Detect which cell encompasses the target text, then output its (x, y) center coordinate. 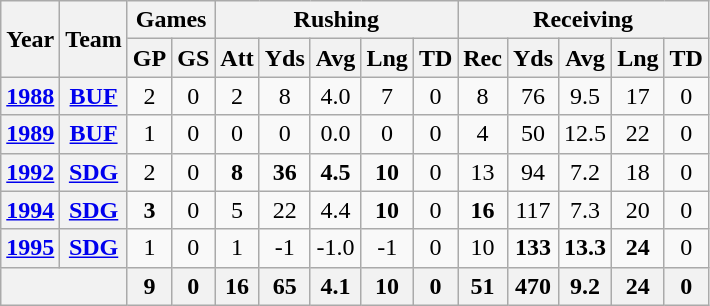
1994 (30, 210)
9 (149, 286)
3 (149, 210)
7.3 (586, 210)
Year (30, 39)
1988 (30, 96)
Games (170, 20)
13.3 (586, 248)
Receiving (584, 20)
17 (638, 96)
76 (532, 96)
65 (284, 286)
GP (149, 58)
4.5 (336, 172)
50 (532, 134)
Att (237, 58)
7 (387, 96)
1995 (30, 248)
9.5 (586, 96)
51 (483, 286)
-1.0 (336, 248)
4.4 (336, 210)
4 (483, 134)
4.1 (336, 286)
470 (532, 286)
GS (194, 58)
94 (532, 172)
117 (532, 210)
133 (532, 248)
Team (94, 39)
1989 (30, 134)
Rec (483, 58)
1992 (30, 172)
20 (638, 210)
18 (638, 172)
36 (284, 172)
4.0 (336, 96)
0.0 (336, 134)
5 (237, 210)
13 (483, 172)
7.2 (586, 172)
Rushing (336, 20)
12.5 (586, 134)
9.2 (586, 286)
